Locate the cell with the specified text and output its [x, y] center coordinate. 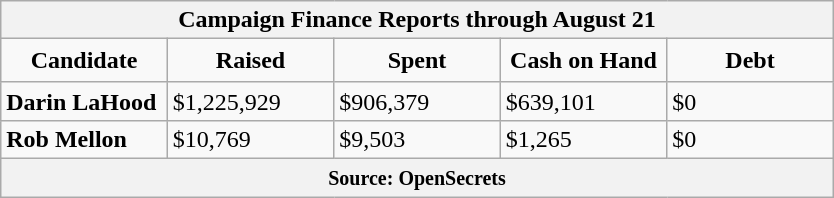
Spent [417, 61]
$1,225,929 [250, 101]
$10,769 [250, 139]
$9,503 [417, 139]
$906,379 [417, 101]
Darin LaHood [84, 101]
Raised [250, 61]
Source: OpenSecrets [417, 177]
$639,101 [583, 101]
Candidate [84, 61]
Debt [750, 61]
Campaign Finance Reports through August 21 [417, 20]
$1,265 [583, 139]
Rob Mellon [84, 139]
Cash on Hand [583, 61]
